For the text-containing cell, return its midpoint in (X, Y) coordinate format. 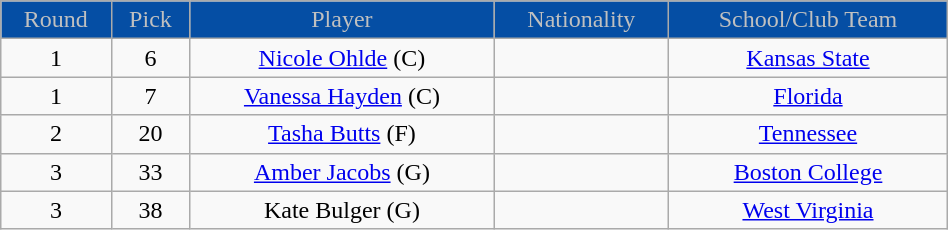
Round (56, 20)
6 (150, 58)
Pick (150, 20)
33 (150, 172)
Amber Jacobs (G) (342, 172)
38 (150, 210)
20 (150, 134)
Florida (808, 96)
Tasha Butts (F) (342, 134)
School/Club Team (808, 20)
Nationality (582, 20)
Vanessa Hayden (C) (342, 96)
7 (150, 96)
Player (342, 20)
2 (56, 134)
West Virginia (808, 210)
Kansas State (808, 58)
Nicole Ohlde (C) (342, 58)
Tennessee (808, 134)
Boston College (808, 172)
Kate Bulger (G) (342, 210)
